From the cell containing the given text, extract its center point as [x, y] coordinate. 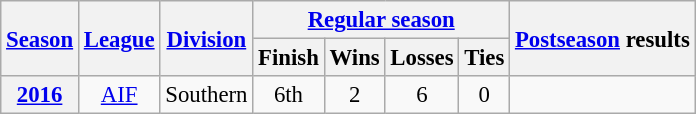
2 [354, 95]
League [118, 38]
Regular season [382, 20]
6 [422, 95]
6th [288, 95]
Wins [354, 58]
0 [484, 95]
AIF [118, 95]
Ties [484, 58]
2016 [40, 95]
Losses [422, 58]
Season [40, 38]
Division [206, 38]
Finish [288, 58]
Southern [206, 95]
Postseason results [603, 38]
